Return the (x, y) coordinate for the center point of the cell that contains the specified text.  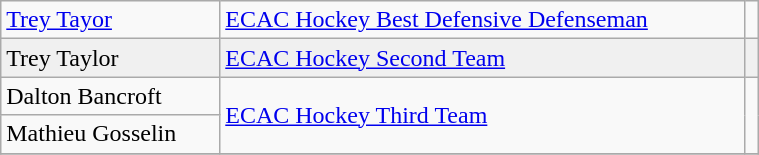
ECAC Hockey Second Team (482, 58)
ECAC Hockey Third Team (482, 115)
Trey Tayor (110, 20)
Mathieu Gosselin (110, 134)
Trey Taylor (110, 58)
ECAC Hockey Best Defensive Defenseman (482, 20)
Dalton Bancroft (110, 96)
